Output the (X, Y) coordinate of the center of the cell containing the given text.  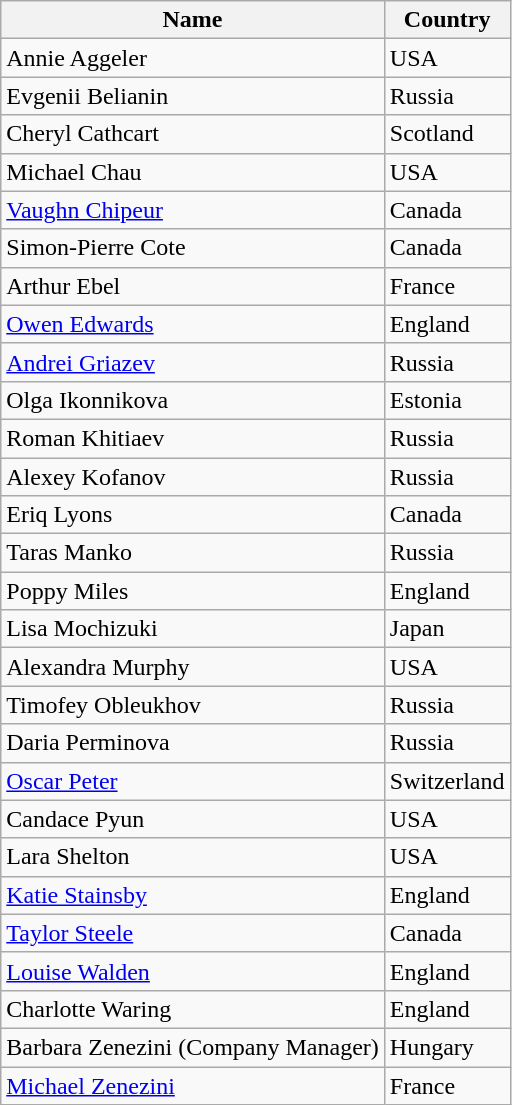
Candace Pyun (193, 819)
Roman Khitiaev (193, 438)
Michael Chau (193, 172)
Cheryl Cathcart (193, 134)
Japan (447, 629)
Katie Stainsby (193, 895)
Taras Manko (193, 553)
Estonia (447, 400)
Andrei Griazev (193, 362)
Michael Zenezini (193, 1085)
Owen Edwards (193, 324)
Taylor Steele (193, 933)
Lisa Mochizuki (193, 629)
Arthur Ebel (193, 286)
Name (193, 20)
Switzerland (447, 781)
Louise Walden (193, 971)
Lara Shelton (193, 857)
Oscar Peter (193, 781)
Alexey Kofanov (193, 477)
Country (447, 20)
Daria Perminova (193, 743)
Eriq Lyons (193, 515)
Hungary (447, 1047)
Simon-Pierre Cote (193, 248)
Barbara Zenezini (Company Manager) (193, 1047)
Poppy Miles (193, 591)
Vaughn Chipeur (193, 210)
Annie Aggeler (193, 58)
Timofey Obleukhov (193, 705)
Scotland (447, 134)
Charlotte Waring (193, 1009)
Alexandra Murphy (193, 667)
Olga Ikonnikova (193, 400)
Evgenii Belianin (193, 96)
